Return [x, y] of the center of cell containing provided text 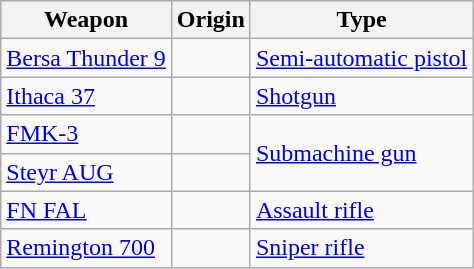
FN FAL [86, 210]
Bersa Thunder 9 [86, 58]
Type [361, 20]
Remington 700 [86, 248]
Sniper rifle [361, 248]
Semi-automatic pistol [361, 58]
FMK-3 [86, 134]
Origin [210, 20]
Submachine gun [361, 153]
Assault rifle [361, 210]
Shotgun [361, 96]
Steyr AUG [86, 172]
Ithaca 37 [86, 96]
Weapon [86, 20]
